Pinpoint the cell where the given text exists, returning its (X, Y) midpoint coordinate. 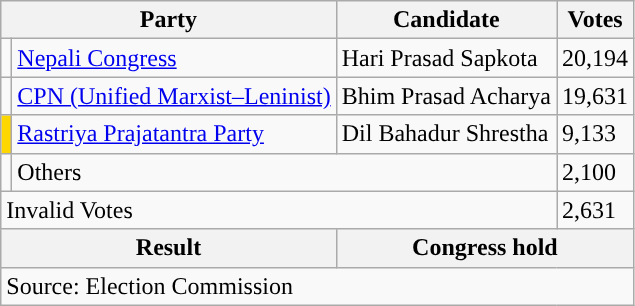
Bhim Prasad Acharya (446, 96)
Others (284, 172)
Votes (596, 20)
Nepali Congress (174, 58)
Source: Election Commission (318, 286)
Rastriya Prajatantra Party (174, 134)
Invalid Votes (279, 210)
Candidate (446, 20)
Party (168, 20)
2,631 (596, 210)
9,133 (596, 134)
Congress hold (484, 248)
2,100 (596, 172)
Dil Bahadur Shrestha (446, 134)
Hari Prasad Sapkota (446, 58)
CPN (Unified Marxist–Leninist) (174, 96)
20,194 (596, 58)
19,631 (596, 96)
Result (168, 248)
